Determine the [X, Y] coordinate at the center of the cell enclosing the given text.  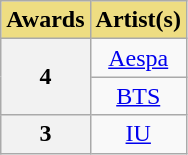
3 [46, 134]
Artist(s) [138, 20]
4 [46, 77]
Aespa [138, 58]
IU [138, 134]
Awards [46, 20]
BTS [138, 96]
